Output the [X, Y] coordinate of the center of the cell containing the given text.  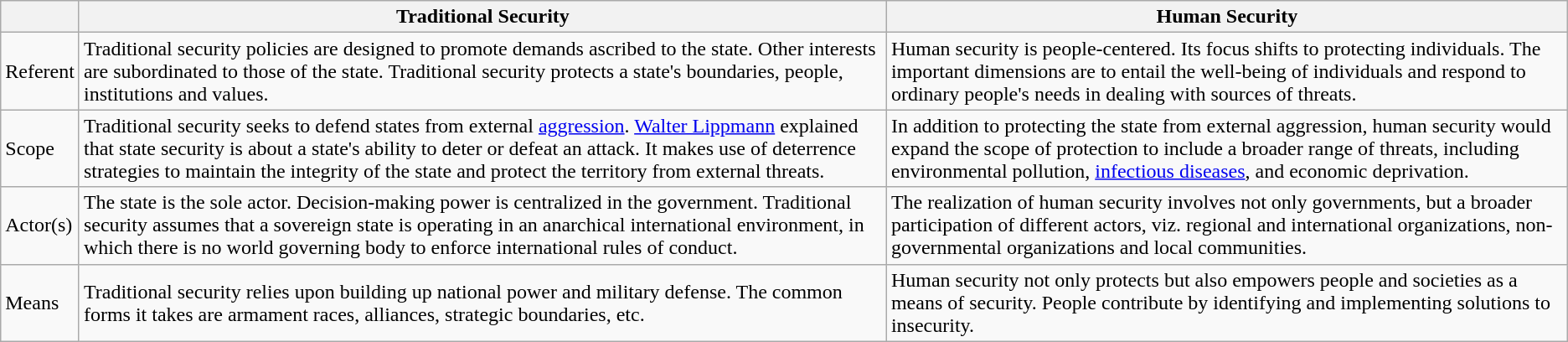
Means [40, 303]
Scope [40, 148]
Traditional Security [482, 17]
Human Security [1226, 17]
Actor(s) [40, 225]
Referent [40, 71]
